Locate the cell with the specified text and output its [X, Y] center coordinate. 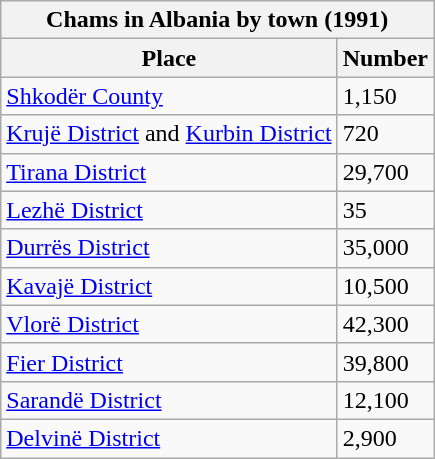
35,000 [385, 248]
Delvinë District [169, 438]
Tirana District [169, 172]
Lezhë District [169, 210]
Fier District [169, 362]
Sarandë District [169, 400]
720 [385, 134]
Krujë District and Kurbin District [169, 134]
29,700 [385, 172]
2,900 [385, 438]
39,800 [385, 362]
Kavajë District [169, 286]
42,300 [385, 324]
10,500 [385, 286]
12,100 [385, 400]
Durrës District [169, 248]
1,150 [385, 96]
Shkodër County [169, 96]
Number [385, 58]
35 [385, 210]
Place [169, 58]
Vlorë District [169, 324]
Chams in Albania by town (1991) [218, 20]
